Search for the cell housing the specified text and yield its (x, y) center coordinate. 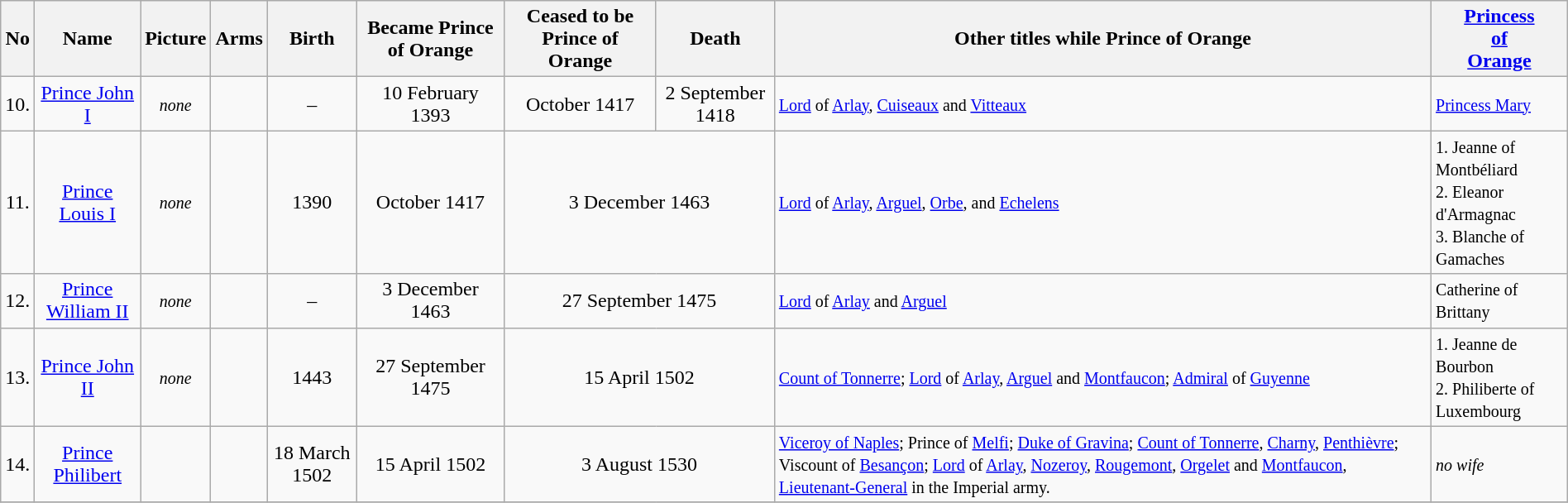
No (18, 39)
Catherine of Brittany (1500, 301)
Ceased to be Prince of Orange (581, 39)
Lord of Arlay and Arguel (1102, 301)
13. (18, 377)
Lord of Arlay, Cuiseaux and Vitteaux (1102, 104)
10 February 1393 (430, 104)
Count of Tonnerre; Lord of Arlay, Arguel and Montfaucon; Admiral of Guyenne (1102, 377)
Arms (239, 39)
1390 (312, 202)
Lord of Arlay, Arguel, Orbe, and Echelens (1102, 202)
Birth (312, 39)
1443 (312, 377)
no wife (1500, 464)
1. Jeanne of Montbéliard2. Eleanor d'Armagnac3. Blanche of Gamaches (1500, 202)
Prince Louis I (88, 202)
Became Prince of Orange (430, 39)
2 September 1418 (715, 104)
Name (88, 39)
Other titles while Prince of Orange (1102, 39)
3 August 1530 (640, 464)
Prince William II (88, 301)
PrincessofOrange (1500, 39)
11. (18, 202)
Prince John II (88, 377)
Death (715, 39)
Picture (175, 39)
Prince Philibert (88, 464)
10. (18, 104)
14. (18, 464)
Princess Mary (1500, 104)
18 March 1502 (312, 464)
Prince John I (88, 104)
12. (18, 301)
1. Jeanne de Bourbon2. Philiberte of Luxembourg (1500, 377)
